From the cell containing the given text, extract its center point as (X, Y) coordinate. 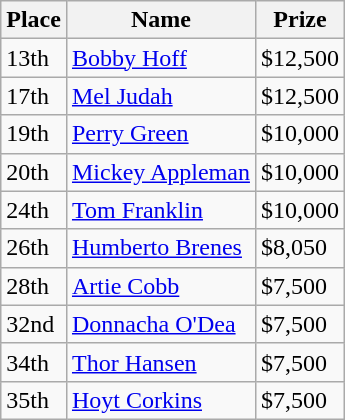
Tom Franklin (160, 210)
Name (160, 20)
20th (34, 172)
34th (34, 362)
Place (34, 20)
28th (34, 286)
24th (34, 210)
Mel Judah (160, 96)
$8,050 (300, 248)
19th (34, 134)
Donnacha O'Dea (160, 324)
Perry Green (160, 134)
Artie Cobb (160, 286)
32nd (34, 324)
Hoyt Corkins (160, 400)
35th (34, 400)
17th (34, 96)
26th (34, 248)
Mickey Appleman (160, 172)
Bobby Hoff (160, 58)
Thor Hansen (160, 362)
Humberto Brenes (160, 248)
13th (34, 58)
Prize (300, 20)
